Pinpoint the cell where the given text exists, returning its [x, y] midpoint coordinate. 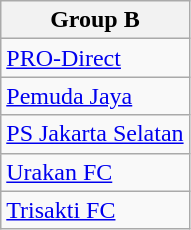
Urakan FC [95, 172]
Trisakti FC [95, 210]
Pemuda Jaya [95, 96]
PS Jakarta Selatan [95, 134]
Group B [95, 20]
PRO-Direct [95, 58]
